Extract the [x, y] coordinate from the center of the cell holding the provided text.  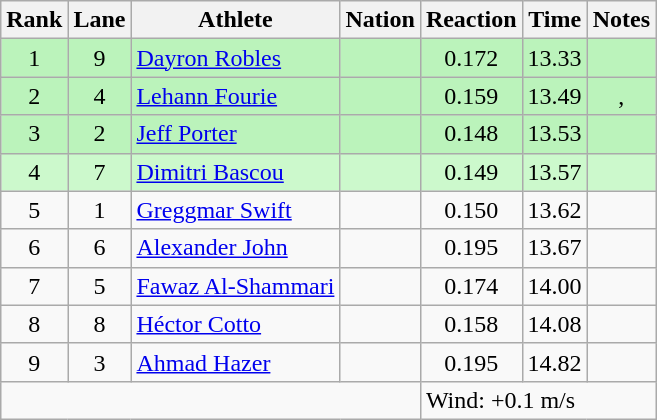
14.08 [554, 324]
14.00 [554, 286]
, [621, 96]
Lehann Fourie [236, 96]
Alexander John [236, 248]
13.62 [554, 210]
Ahmad Hazer [236, 362]
13.33 [554, 58]
Rank [34, 20]
14.82 [554, 362]
Athlete [236, 20]
13.49 [554, 96]
Jeff Porter [236, 134]
Notes [621, 20]
Reaction [471, 20]
0.159 [471, 96]
0.149 [471, 172]
13.57 [554, 172]
13.67 [554, 248]
0.172 [471, 58]
Wind: +0.1 m/s [538, 400]
Lane [100, 20]
0.174 [471, 286]
Héctor Cotto [236, 324]
Dayron Robles [236, 58]
Nation [380, 20]
Time [554, 20]
Fawaz Al-Shammari [236, 286]
0.150 [471, 210]
0.158 [471, 324]
0.148 [471, 134]
13.53 [554, 134]
Dimitri Bascou [236, 172]
Greggmar Swift [236, 210]
